Output the (X, Y) coordinate of the center of the cell containing the given text.  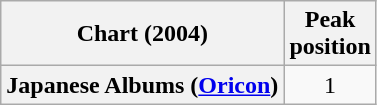
Chart (2004) (142, 34)
1 (330, 85)
Peakposition (330, 34)
Japanese Albums (Oricon) (142, 85)
